Extract the (X, Y) coordinate from the center of the cell holding the provided text.  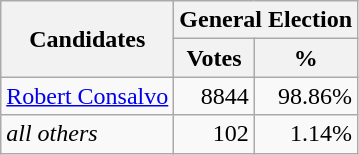
Votes (214, 58)
8844 (214, 96)
General Election (266, 20)
% (306, 58)
Candidates (88, 39)
Robert Consalvo (88, 96)
98.86% (306, 96)
1.14% (306, 134)
all others (88, 134)
102 (214, 134)
